Search for the cell housing the specified text and yield its [x, y] center coordinate. 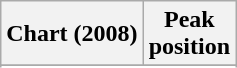
Peakposition [189, 34]
Chart (2008) [72, 34]
